From the cell containing the given text, extract its center point as [x, y] coordinate. 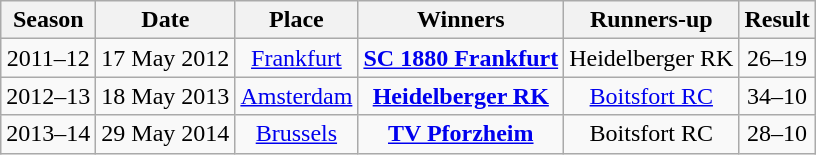
Frankfurt [296, 58]
Season [48, 20]
18 May 2013 [166, 96]
Runners-up [652, 20]
TV Pforzheim [461, 134]
Result [777, 20]
34–10 [777, 96]
Date [166, 20]
Amsterdam [296, 96]
SC 1880 Frankfurt [461, 58]
17 May 2012 [166, 58]
Brussels [296, 134]
2013–14 [48, 134]
29 May 2014 [166, 134]
2011–12 [48, 58]
2012–13 [48, 96]
28–10 [777, 134]
Winners [461, 20]
26–19 [777, 58]
Place [296, 20]
